Pinpoint the cell where the given text exists, returning its [X, Y] midpoint coordinate. 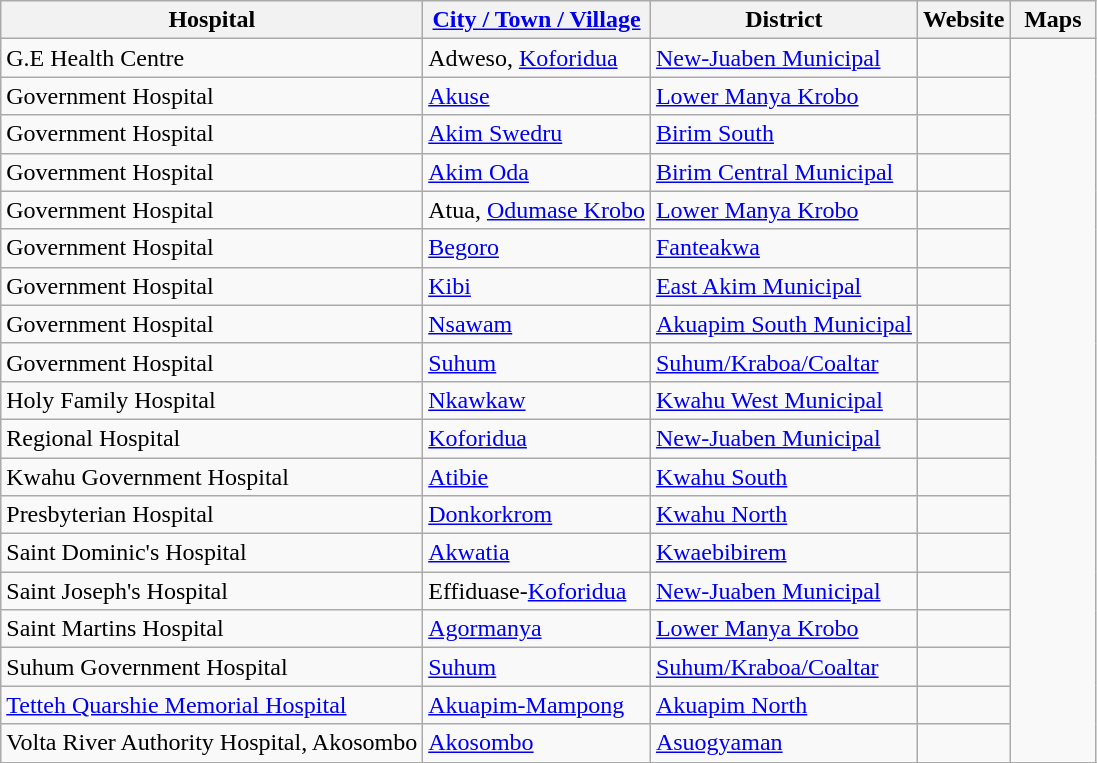
Kwahu Government Hospital [212, 477]
Akuapim North [784, 705]
Saint Martins Hospital [212, 629]
Regional Hospital [212, 438]
Asuogyaman [784, 743]
Fanteakwa [784, 248]
Akuapim-Mampong [537, 705]
Akuse [537, 96]
G.E Health Centre [212, 58]
Hospital [212, 20]
East Akim Municipal [784, 286]
Agormanya [537, 629]
Akwatia [537, 553]
Adweso, Koforidua [537, 58]
Suhum Government Hospital [212, 667]
Volta River Authority Hospital, Akosombo [212, 743]
Kibi [537, 286]
Atua, Odumase Krobo [537, 210]
Kwaebibirem [784, 553]
Tetteh Quarshie Memorial Hospital [212, 705]
District [784, 20]
Saint Joseph's Hospital [212, 591]
Maps [1053, 20]
Akuapim South Municipal [784, 324]
Presbyterian Hospital [212, 515]
Nsawam [537, 324]
Donkorkrom [537, 515]
Begoro [537, 248]
Koforidua [537, 438]
Akim Oda [537, 172]
Atibie [537, 477]
Website [963, 20]
Akim Swedru [537, 134]
Nkawkaw [537, 400]
Holy Family Hospital [212, 400]
Akosombo [537, 743]
Kwahu South [784, 477]
Effiduase-Koforidua [537, 591]
Birim Central Municipal [784, 172]
Kwahu West Municipal [784, 400]
Saint Dominic's Hospital [212, 553]
Birim South [784, 134]
Kwahu North [784, 515]
City / Town / Village [537, 20]
